Search for the cell housing the specified text and yield its [X, Y] center coordinate. 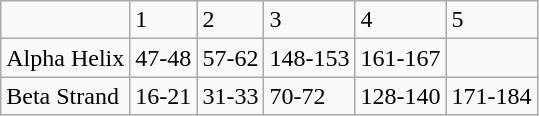
16-21 [164, 96]
57-62 [230, 58]
47-48 [164, 58]
Alpha Helix [66, 58]
2 [230, 20]
Beta Strand [66, 96]
5 [492, 20]
1 [164, 20]
31-33 [230, 96]
128-140 [400, 96]
148-153 [310, 58]
70-72 [310, 96]
161-167 [400, 58]
3 [310, 20]
171-184 [492, 96]
4 [400, 20]
